From the cell containing the given text, extract its center point as (x, y) coordinate. 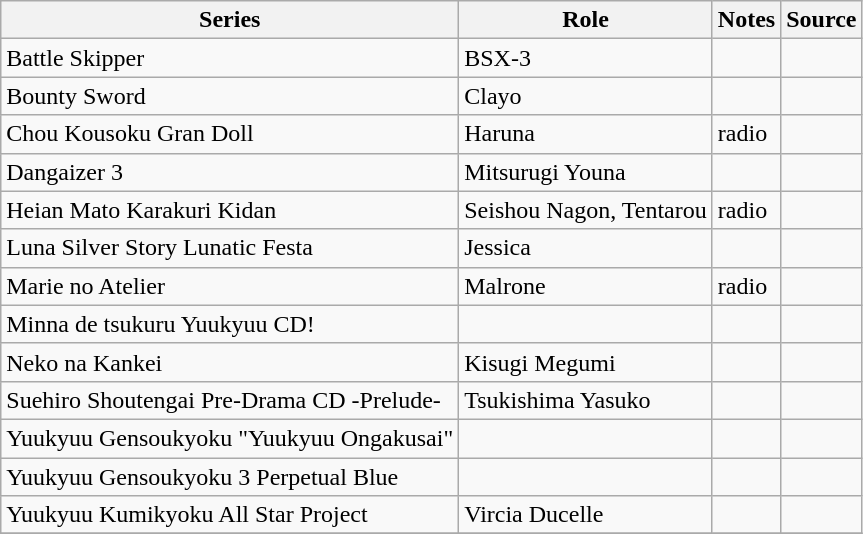
Luna Silver Story Lunatic Festa (230, 248)
Notes (746, 20)
Jessica (586, 248)
Yuukyuu Gensoukyoku "Yuukyuu Ongakusai" (230, 438)
Yuukyuu Kumikyoku All Star Project (230, 515)
Bounty Sword (230, 96)
Chou Kousoku Gran Doll (230, 134)
Neko na Kankei (230, 362)
Heian Mato Karakuri Kidan (230, 210)
Dangaizer 3 (230, 172)
Vircia Ducelle (586, 515)
Malrone (586, 286)
Battle Skipper (230, 58)
Marie no Atelier (230, 286)
Kisugi Megumi (586, 362)
Seishou Nagon, Tentarou (586, 210)
Suehiro Shoutengai Pre-Drama CD -Prelude- (230, 400)
Clayo (586, 96)
Series (230, 20)
Source (822, 20)
Tsukishima Yasuko (586, 400)
Mitsurugi Youna (586, 172)
BSX-3 (586, 58)
Haruna (586, 134)
Yuukyuu Gensoukyoku 3 Perpetual Blue (230, 477)
Role (586, 20)
Minna de tsukuru Yuukyuu CD! (230, 324)
